Provide the [X, Y] coordinate of the cell's center where the given text is located.  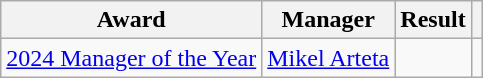
Award [132, 20]
2024 Manager of the Year [132, 58]
Mikel Arteta [328, 58]
Manager [328, 20]
Result [433, 20]
